Pinpoint the cell where the given text exists, returning its [x, y] midpoint coordinate. 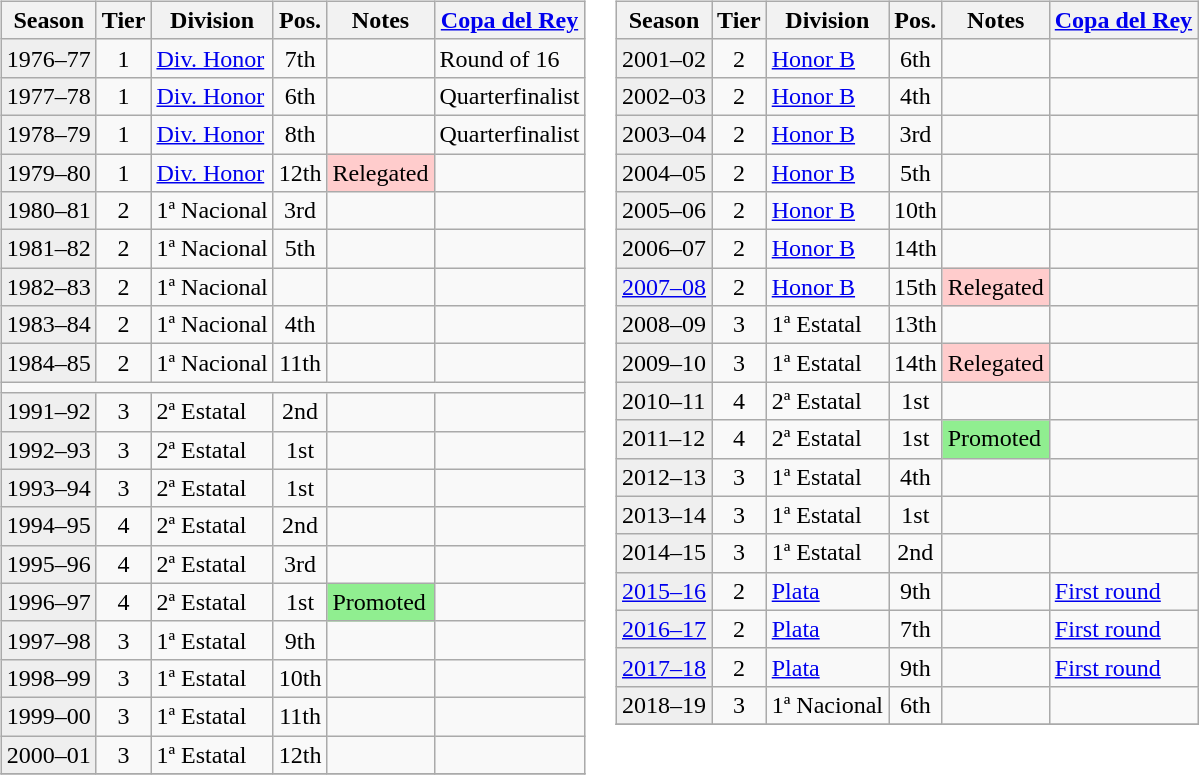
2002–03 [664, 96]
2000–01 [48, 755]
1982–83 [48, 287]
1983–84 [48, 325]
2006–07 [664, 249]
2011–12 [664, 439]
1976–77 [48, 58]
1999–00 [48, 716]
1997–98 [48, 640]
2016–17 [664, 629]
2001–02 [664, 58]
2010–11 [664, 401]
1981–82 [48, 249]
1978–79 [48, 134]
2017–18 [664, 667]
2005–06 [664, 211]
2007–08 [664, 287]
2018–19 [664, 705]
15th [915, 287]
Round of 16 [510, 58]
1977–78 [48, 96]
8th [300, 134]
2004–05 [664, 173]
2003–04 [664, 134]
2015–16 [664, 591]
1996–97 [48, 602]
1991–92 [48, 412]
1979–80 [48, 173]
2013–14 [664, 515]
1998–99 [48, 678]
2012–13 [664, 477]
2008–09 [664, 325]
2014–15 [664, 553]
1994–95 [48, 526]
2009–10 [664, 363]
1980–81 [48, 211]
1984–85 [48, 363]
1992–93 [48, 450]
13th [915, 325]
1995–96 [48, 564]
1993–94 [48, 488]
